Return the [x, y] coordinate for the center point of the cell that contains the specified text.  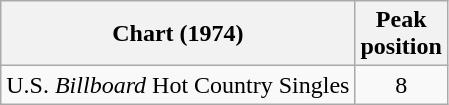
8 [401, 85]
Peakposition [401, 34]
U.S. Billboard Hot Country Singles [178, 85]
Chart (1974) [178, 34]
